Extract the [x, y] coordinate from the center of the cell holding the provided text.  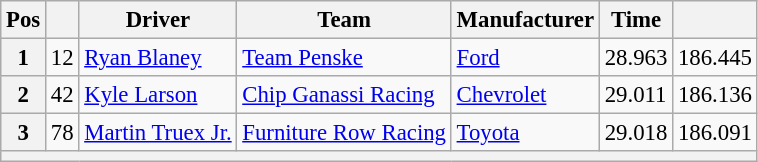
2 [24, 95]
42 [62, 95]
29.011 [636, 95]
12 [62, 58]
Martin Truex Jr. [158, 133]
Manufacturer [525, 20]
Ford [525, 58]
186.091 [716, 133]
1 [24, 58]
186.136 [716, 95]
Team [344, 20]
Pos [24, 20]
3 [24, 133]
Kyle Larson [158, 95]
Furniture Row Racing [344, 133]
Toyota [525, 133]
29.018 [636, 133]
Team Penske [344, 58]
Time [636, 20]
28.963 [636, 58]
Chevrolet [525, 95]
186.445 [716, 58]
78 [62, 133]
Chip Ganassi Racing [344, 95]
Ryan Blaney [158, 58]
Driver [158, 20]
